Return the [x, y] coordinate for the center point of the cell that contains the specified text.  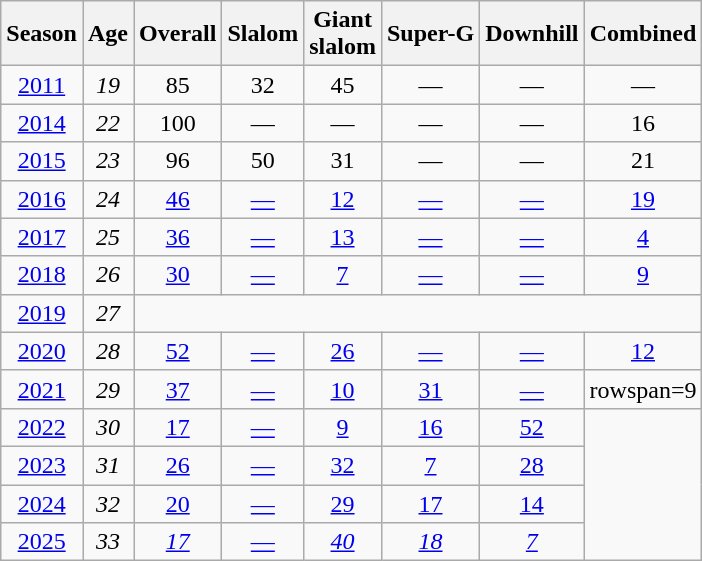
22 [108, 123]
Combined [643, 34]
2024 [42, 503]
2011 [42, 85]
24 [108, 199]
13 [343, 237]
2015 [42, 161]
2021 [42, 389]
45 [343, 85]
85 [178, 85]
96 [178, 161]
40 [343, 542]
Slalom [263, 34]
18 [430, 542]
27 [108, 313]
rowspan=9 [643, 389]
Downhill [532, 34]
37 [178, 389]
2020 [42, 351]
100 [178, 123]
20 [178, 503]
2022 [42, 427]
Giantslalom [343, 34]
2016 [42, 199]
2025 [42, 542]
36 [178, 237]
2019 [42, 313]
2018 [42, 275]
10 [343, 389]
Overall [178, 34]
33 [108, 542]
46 [178, 199]
2017 [42, 237]
Super-G [430, 34]
23 [108, 161]
2014 [42, 123]
50 [263, 161]
21 [643, 161]
25 [108, 237]
Age [108, 34]
2023 [42, 465]
Season [42, 34]
4 [643, 237]
14 [532, 503]
